Scan for the cell matching the given text and deliver its (X, Y) coordinate at center. 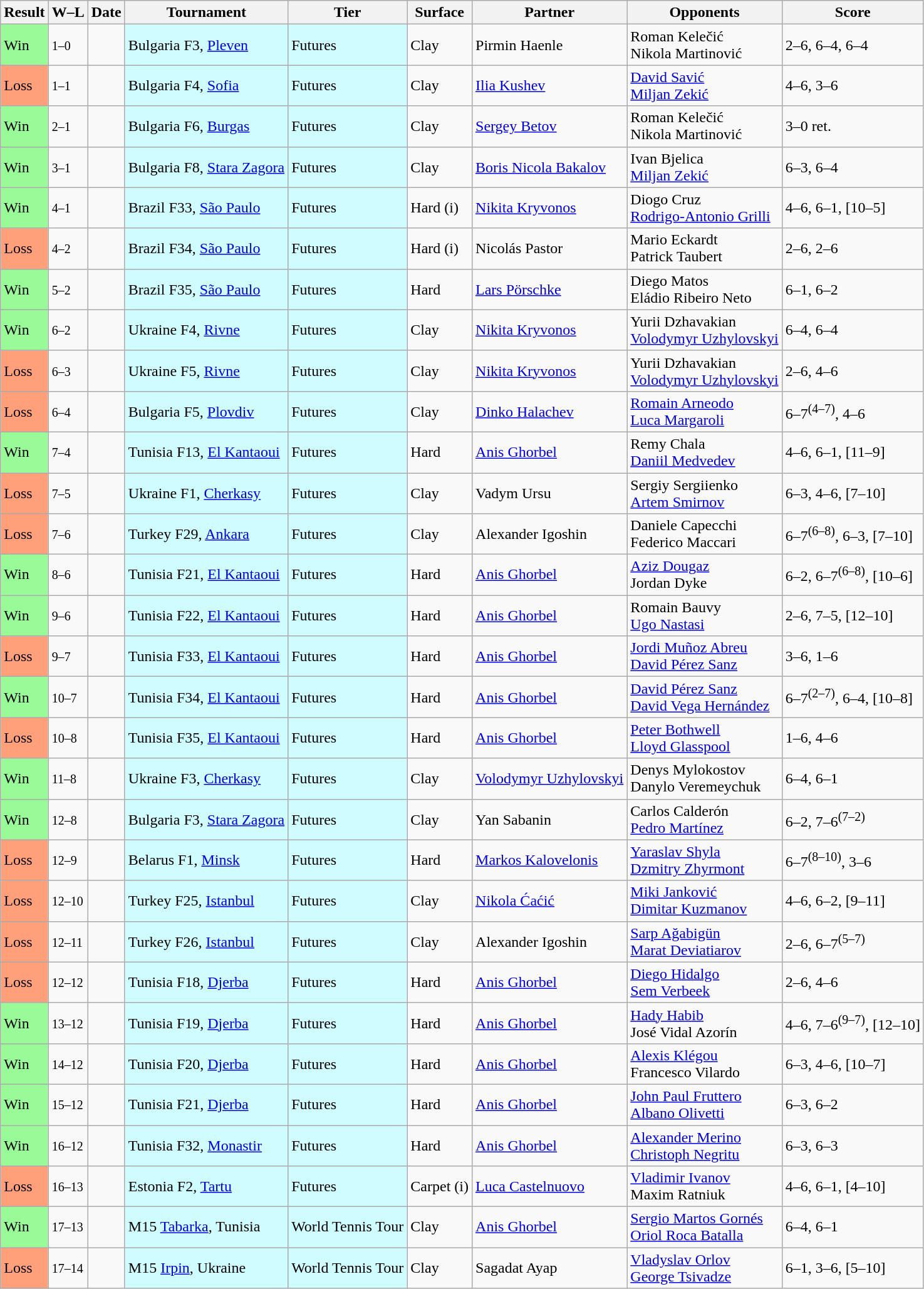
17–13 (68, 1227)
6–3, 6–2 (853, 1104)
Brazil F34, São Paulo (206, 248)
Sergiy Sergiienko Artem Smirnov (704, 493)
2–6, 2–6 (853, 248)
7–5 (68, 493)
Tunisia F19, Djerba (206, 1023)
1–0 (68, 45)
6–2, 6–7(6–8), [10–6] (853, 575)
Carpet (i) (440, 1187)
Aziz Dougaz Jordan Dyke (704, 575)
Pirmin Haenle (550, 45)
Result (24, 13)
Ilia Kushev (550, 85)
4–6, 3–6 (853, 85)
Ukraine F4, Rivne (206, 330)
Estonia F2, Tartu (206, 1187)
2–6, 6–4, 6–4 (853, 45)
7–6 (68, 534)
W–L (68, 13)
Ukraine F3, Cherkasy (206, 778)
Bulgaria F5, Plovdiv (206, 411)
4–1 (68, 208)
Brazil F35, São Paulo (206, 290)
David Pérez Sanz David Vega Hernández (704, 697)
6–3, 6–3 (853, 1145)
Denys Mylokostov Danylo Veremeychuk (704, 778)
2–6, 6–7(5–7) (853, 941)
9–6 (68, 615)
6–7(4–7), 4–6 (853, 411)
Ivan Bjelica Miljan Zekić (704, 167)
4–6, 6–1, [10–5] (853, 208)
12–11 (68, 941)
14–12 (68, 1064)
Markos Kalovelonis (550, 860)
6–7(2–7), 6–4, [10–8] (853, 697)
Tunisia F21, Djerba (206, 1104)
Bulgaria F6, Burgas (206, 127)
Alexis Klégou Francesco Vilardo (704, 1064)
Bulgaria F3, Stara Zagora (206, 820)
5–2 (68, 290)
2–6, 7–5, [12–10] (853, 615)
9–7 (68, 657)
Diogo Cruz Rodrigo-Antonio Grilli (704, 208)
Ukraine F5, Rivne (206, 371)
Yan Sabanin (550, 820)
Tier (348, 13)
Dinko Halachev (550, 411)
Jordi Muñoz Abreu David Pérez Sanz (704, 657)
Yaraslav Shyla Dzmitry Zhyrmont (704, 860)
6–3, 4–6, [10–7] (853, 1064)
Miki Janković Dimitar Kuzmanov (704, 901)
4–6, 6–1, [11–9] (853, 452)
Tunisia F22, El Kantaoui (206, 615)
1–6, 4–6 (853, 738)
6–3 (68, 371)
10–7 (68, 697)
15–12 (68, 1104)
Sarp Ağabigün Marat Deviatiarov (704, 941)
Sagadat Ayap (550, 1268)
Hady Habib José Vidal Azorín (704, 1023)
Boris Nicola Bakalov (550, 167)
6–7(6–8), 6–3, [7–10] (853, 534)
Tunisia F35, El Kantaoui (206, 738)
Tunisia F20, Djerba (206, 1064)
12–12 (68, 983)
David Savić Miljan Zekić (704, 85)
John Paul Fruttero Albano Olivetti (704, 1104)
3–6, 1–6 (853, 657)
Bulgaria F8, Stara Zagora (206, 167)
Volodymyr Uzhylovskyi (550, 778)
Romain Arneodo Luca Margaroli (704, 411)
Bulgaria F3, Pleven (206, 45)
3–1 (68, 167)
Carlos Calderón Pedro Martínez (704, 820)
13–12 (68, 1023)
Nicolás Pastor (550, 248)
Opponents (704, 13)
Date (106, 13)
Tunisia F33, El Kantaoui (206, 657)
1–1 (68, 85)
4–6, 7–6(9–7), [12–10] (853, 1023)
Ukraine F1, Cherkasy (206, 493)
Tunisia F34, El Kantaoui (206, 697)
6–3, 4–6, [7–10] (853, 493)
Vladyslav Orlov George Tsivadze (704, 1268)
6–2 (68, 330)
8–6 (68, 575)
Mario Eckardt Patrick Taubert (704, 248)
Sergey Betov (550, 127)
Vadym Ursu (550, 493)
Diego Matos Eládio Ribeiro Neto (704, 290)
6–7(8–10), 3–6 (853, 860)
3–0 ret. (853, 127)
Romain Bauvy Ugo Nastasi (704, 615)
Peter Bothwell Lloyd Glasspool (704, 738)
16–12 (68, 1145)
12–8 (68, 820)
Alexander Merino Christoph Negritu (704, 1145)
6–3, 6–4 (853, 167)
4–6, 6–2, [9–11] (853, 901)
M15 Tabarka, Tunisia (206, 1227)
Lars Pörschke (550, 290)
7–4 (68, 452)
Tunisia F13, El Kantaoui (206, 452)
Partner (550, 13)
Turkey F25, Istanbul (206, 901)
Belarus F1, Minsk (206, 860)
Tournament (206, 13)
Turkey F29, Ankara (206, 534)
Tunisia F18, Djerba (206, 983)
Diego Hidalgo Sem Verbeek (704, 983)
17–14 (68, 1268)
10–8 (68, 738)
16–13 (68, 1187)
6–1, 6–2 (853, 290)
Brazil F33, São Paulo (206, 208)
6–2, 7–6(7–2) (853, 820)
4–6, 6–1, [4–10] (853, 1187)
Luca Castelnuovo (550, 1187)
Tunisia F21, El Kantaoui (206, 575)
Remy Chala Daniil Medvedev (704, 452)
Nikola Ćaćić (550, 901)
Bulgaria F4, Sofia (206, 85)
12–10 (68, 901)
M15 Irpin, Ukraine (206, 1268)
Tunisia F32, Monastir (206, 1145)
6–4, 6–4 (853, 330)
4–2 (68, 248)
Sergio Martos Gornés Oriol Roca Batalla (704, 1227)
Turkey F26, Istanbul (206, 941)
Daniele Capecchi Federico Maccari (704, 534)
6–4 (68, 411)
12–9 (68, 860)
Score (853, 13)
6–1, 3–6, [5–10] (853, 1268)
2–1 (68, 127)
Surface (440, 13)
Vladimir Ivanov Maxim Ratniuk (704, 1187)
11–8 (68, 778)
